Identify which cell holds the provided text, then report its [X, Y] central coordinate. 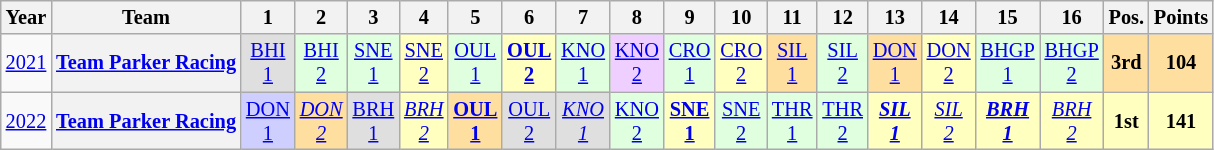
3 [374, 17]
14 [949, 17]
5 [475, 17]
BHI1 [268, 63]
13 [895, 17]
16 [1072, 17]
CRO1 [690, 63]
12 [842, 17]
Year [26, 17]
BHGP2 [1072, 63]
7 [583, 17]
15 [1008, 17]
BHI2 [322, 63]
THR2 [842, 121]
1 [268, 17]
141 [1181, 121]
1st [1126, 121]
BHGP1 [1008, 63]
10 [741, 17]
Points [1181, 17]
THR1 [792, 121]
104 [1181, 63]
9 [690, 17]
CRO2 [741, 63]
3rd [1126, 63]
Pos. [1126, 17]
2 [322, 17]
2022 [26, 121]
6 [529, 17]
Team [146, 17]
11 [792, 17]
2021 [26, 63]
8 [637, 17]
4 [424, 17]
